Identify which cell holds the provided text, then report its [X, Y] central coordinate. 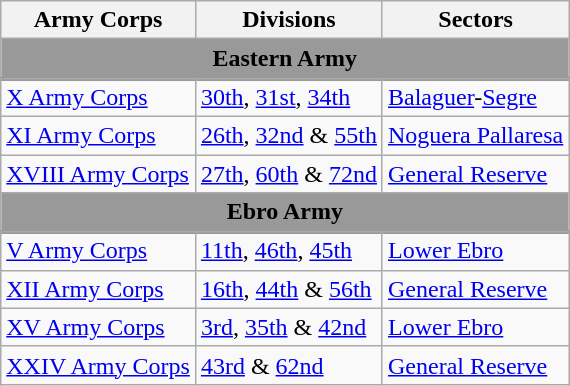
3rd, 35th & 42nd [288, 327]
Divisions [288, 20]
Ebro Army [285, 213]
27th, 60th & 72nd [288, 173]
X Army Corps [98, 97]
XV Army Corps [98, 327]
Noguera Pallaresa [475, 135]
30th, 31st, 34th [288, 97]
Army Corps [98, 20]
43rd & 62nd [288, 365]
Sectors [475, 20]
Balaguer-Segre [475, 97]
XVIII Army Corps [98, 173]
XII Army Corps [98, 289]
XXIV Army Corps [98, 365]
26th, 32nd & 55th [288, 135]
V Army Corps [98, 251]
11th, 46th, 45th [288, 251]
16th, 44th & 56th [288, 289]
Eastern Army [285, 59]
XI Army Corps [98, 135]
